Find where the given text appears and provide that cell's center as (X, Y) coordinate. 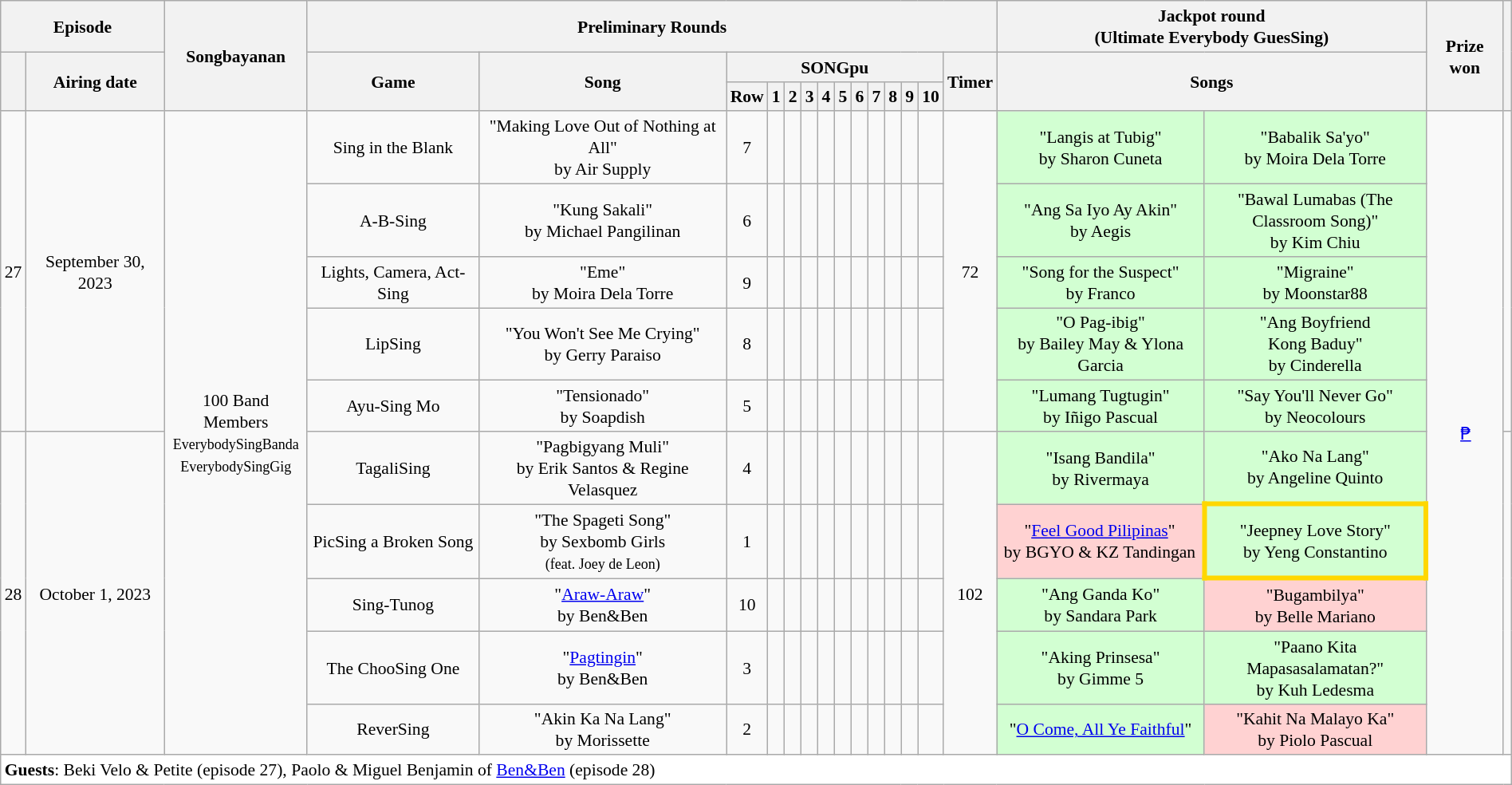
"You Won't See Me Crying"by Gerry Paraiso (603, 345)
Preliminary Rounds (652, 26)
"Jeepney Love Story"by Yeng Constantino (1315, 541)
"Ang Sa Iyo Ay Akin"by Aegis (1101, 220)
"Migraine"by Moonstar88 (1315, 282)
"Lumang Tugtugin"by Iñigo Pascual (1101, 406)
27 (14, 272)
"Ang BoyfriendKong Baduy"by Cinderella (1315, 345)
"Araw-Araw"by Ben&Ben (603, 605)
"Kahit Na Malayo Ka"by Piolo Pascual (1315, 729)
"Ako Na Lang"by Angeline Quinto (1315, 467)
TagaliSing (393, 467)
Jackpot round(Ultimate Everybody GuesSing) (1211, 26)
October 1, 2023 (95, 594)
"Bawal Lumabas (TheClassroom Song)"by Kim Chiu (1315, 220)
A-B-Sing (393, 220)
"Ang Ganda Ko"by Sandara Park (1101, 605)
Songbayanan (236, 56)
Sing in the Blank (393, 148)
100 Band MembersEverybodySingBandaEverybodySingGig (236, 434)
"Eme"by Moira Dela Torre (603, 282)
"Making Love Out of Nothing at All"by Air Supply (603, 148)
"Paano Kita Mapasasalamatan?"by Kuh Ledesma (1315, 667)
The ChooSing One (393, 667)
"O Pag-ibig"by Bailey May & Ylona Garcia (1101, 345)
"Pagbigyang Muli"by Erik Santos & Regine Velasquez (603, 467)
"Aking Prinsesa"by Gimme 5 (1101, 667)
72 (970, 272)
"Tensionado"by Soapdish (603, 406)
Game (393, 81)
"Say You'll Never Go"by Neocolours (1315, 406)
"Babalik Sa'yo"by Moira Dela Torre (1315, 148)
102 (970, 594)
PicSing a Broken Song (393, 541)
"Akin Ka Na Lang"by Morissette (603, 729)
"Isang Bandila"by Rivermaya (1101, 467)
Episode (83, 26)
"Kung Sakali"by Michael Pangilinan (603, 220)
Timer (970, 81)
"O Come, All Ye Faithful" (1101, 729)
Airing date (95, 81)
Lights, Camera, Act-Sing (393, 282)
September 30, 2023 (95, 272)
Song (603, 81)
₱ (1464, 434)
Sing-Tunog (393, 605)
"The Spageti Song"by Sexbomb Girls(feat. Joey de Leon) (603, 541)
Prize won (1464, 56)
"Pagtingin"by Ben&Ben (603, 667)
"Langis at Tubig"by Sharon Cuneta (1101, 148)
Row (747, 96)
"Feel Good Pilipinas"by BGYO & KZ Tandingan (1101, 541)
Guests: Beki Velo & Petite (episode 27), Paolo & Miguel Benjamin of Ben&Ben (episode 28) (756, 771)
LipSing (393, 345)
Ayu-Sing Mo (393, 406)
SONGpu (835, 67)
"Song for the Suspect"by Franco (1101, 282)
28 (14, 594)
ReverSing (393, 729)
"Bugambilya"by Belle Mariano (1315, 605)
Songs (1211, 81)
